Determine the [X, Y] coordinate at the center of the cell enclosing the given text.  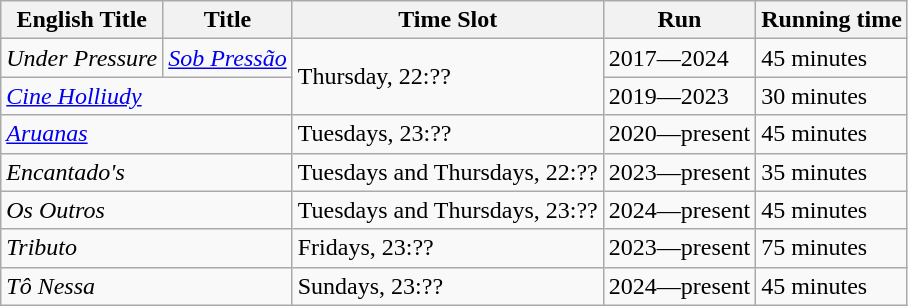
Tô Nessa [146, 286]
Tuesdays, 23:?? [448, 134]
Sundays, 23:?? [448, 286]
Thursday, 22:?? [448, 77]
Tuesdays and Thursdays, 23:?? [448, 210]
Run [679, 20]
Under Pressure [82, 58]
2017—2024 [679, 58]
Tributo [146, 248]
Title [228, 20]
35 minutes [832, 172]
75 minutes [832, 248]
Os Outros [146, 210]
Cine Holliudy [146, 96]
30 minutes [832, 96]
Aruanas [146, 134]
Fridays, 23:?? [448, 248]
2020—present [679, 134]
Time Slot [448, 20]
Running time [832, 20]
2019—2023 [679, 96]
English Title [82, 20]
Encantado's [146, 172]
Tuesdays and Thursdays, 22:?? [448, 172]
Sob Pressão [228, 58]
